From the cell containing the given text, extract its center point as (x, y) coordinate. 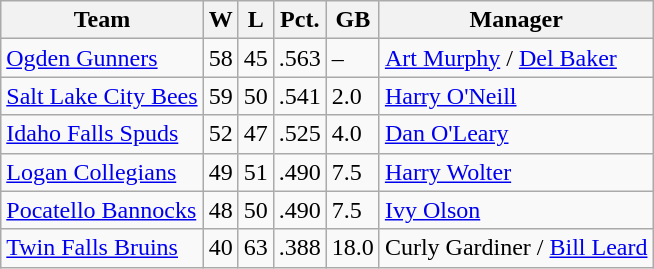
Idaho Falls Spuds (102, 134)
49 (220, 172)
Ivy Olson (516, 210)
– (352, 58)
48 (220, 210)
Ogden Gunners (102, 58)
40 (220, 248)
.388 (300, 248)
45 (256, 58)
4.0 (352, 134)
Twin Falls Bruins (102, 248)
51 (256, 172)
GB (352, 20)
L (256, 20)
.541 (300, 96)
Dan O'Leary (516, 134)
2.0 (352, 96)
W (220, 20)
63 (256, 248)
59 (220, 96)
Harry Wolter (516, 172)
52 (220, 134)
Logan Collegians (102, 172)
.525 (300, 134)
Salt Lake City Bees (102, 96)
58 (220, 58)
Manager (516, 20)
47 (256, 134)
.563 (300, 58)
Art Murphy / Del Baker (516, 58)
Pct. (300, 20)
18.0 (352, 248)
Harry O'Neill (516, 96)
Pocatello Bannocks (102, 210)
Curly Gardiner / Bill Leard (516, 248)
Team (102, 20)
